Identify which cell holds the provided text, then report its [X, Y] central coordinate. 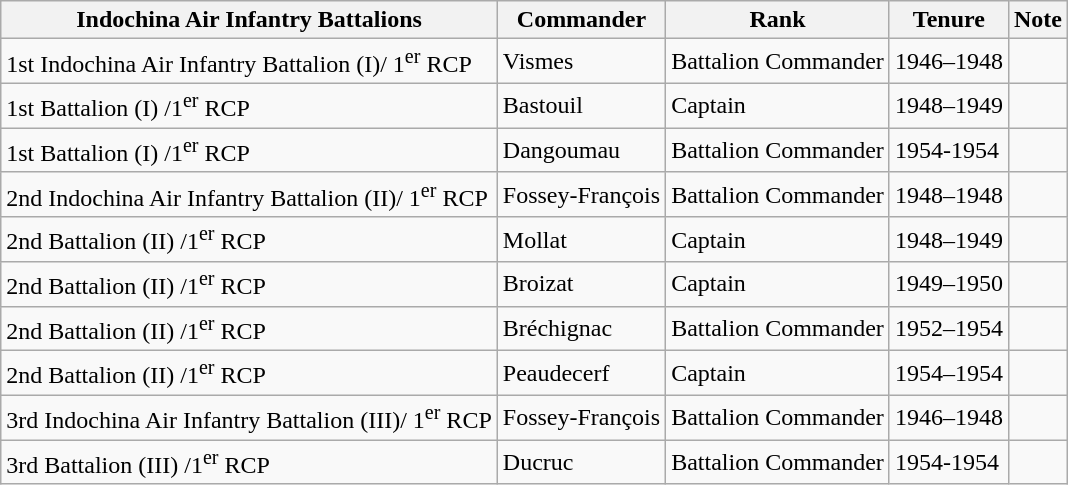
Mollat [581, 240]
1st Indochina Air Infantry Battalion (I)/ 1er RCP [250, 62]
Bréchignac [581, 328]
Rank [778, 20]
Bastouil [581, 106]
2nd Indochina Air Infantry Battalion (II)/ 1er RCP [250, 194]
Dangoumau [581, 150]
3rd Battalion (III) /1er RCP [250, 462]
Ducruc [581, 462]
Peaudecerf [581, 374]
Commander [581, 20]
Broizat [581, 284]
Vismes [581, 62]
1949–1950 [948, 284]
Tenure [948, 20]
1948–1948 [948, 194]
1952–1954 [948, 328]
1954–1954 [948, 374]
Indochina Air Infantry Battalions [250, 20]
3rd Indochina Air Infantry Battalion (III)/ 1er RCP [250, 418]
Note [1038, 20]
